Locate the cell with the specified text and output its (x, y) center coordinate. 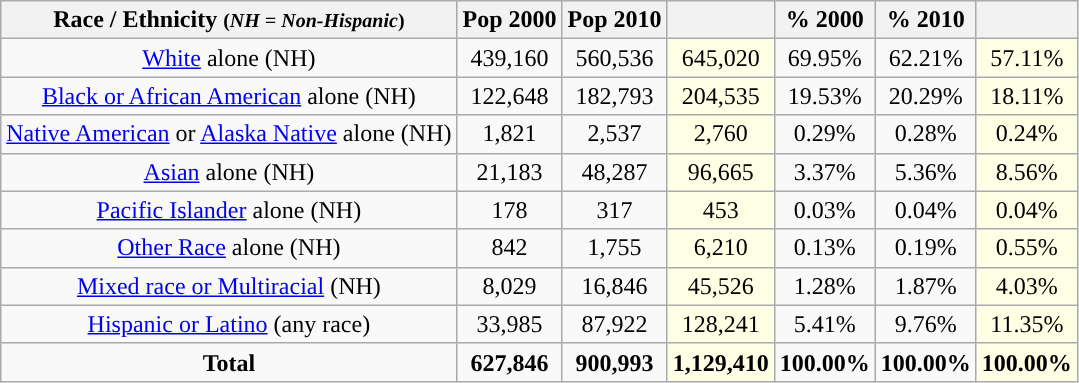
2,537 (614, 134)
8,029 (510, 286)
0.24% (1026, 134)
0.19% (926, 248)
69.95% (824, 58)
317 (614, 210)
453 (720, 210)
Mixed race or Multiracial (NH) (229, 286)
627,846 (510, 362)
0.55% (1026, 248)
178 (510, 210)
57.11% (1026, 58)
48,287 (614, 172)
645,020 (720, 58)
Pacific Islander alone (NH) (229, 210)
8.56% (1026, 172)
% 2010 (926, 20)
62.21% (926, 58)
204,535 (720, 96)
1,755 (614, 248)
842 (510, 248)
White alone (NH) (229, 58)
439,160 (510, 58)
21,183 (510, 172)
1.87% (926, 286)
900,993 (614, 362)
3.37% (824, 172)
1.28% (824, 286)
45,526 (720, 286)
0.28% (926, 134)
1,821 (510, 134)
0.29% (824, 134)
96,665 (720, 172)
16,846 (614, 286)
1,129,410 (720, 362)
182,793 (614, 96)
2,760 (720, 134)
18.11% (1026, 96)
Race / Ethnicity (NH = Non-Hispanic) (229, 20)
87,922 (614, 324)
Hispanic or Latino (any race) (229, 324)
Asian alone (NH) (229, 172)
0.13% (824, 248)
% 2000 (824, 20)
Native American or Alaska Native alone (NH) (229, 134)
20.29% (926, 96)
33,985 (510, 324)
Total (229, 362)
4.03% (1026, 286)
5.36% (926, 172)
128,241 (720, 324)
0.03% (824, 210)
560,536 (614, 58)
6,210 (720, 248)
Pop 2000 (510, 20)
Black or African American alone (NH) (229, 96)
Pop 2010 (614, 20)
5.41% (824, 324)
9.76% (926, 324)
11.35% (1026, 324)
19.53% (824, 96)
Other Race alone (NH) (229, 248)
122,648 (510, 96)
